Pinpoint the cell where the given text exists, returning its (x, y) midpoint coordinate. 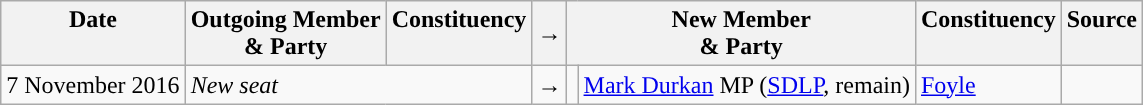
Date (93, 34)
7 November 2016 (93, 85)
New Member& Party (742, 34)
Mark Durkan MP (SDLP, remain) (746, 85)
Outgoing Member& Party (286, 34)
New seat (358, 85)
Source (1102, 34)
Foyle (988, 85)
